Find where the given text appears and provide that cell's center as [X, Y] coordinate. 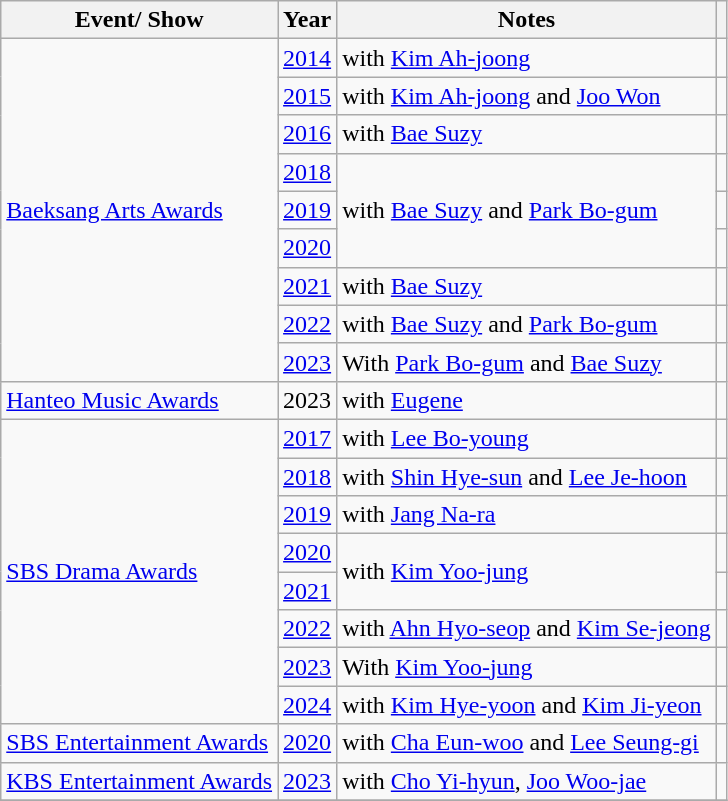
with Jang Na-ra [527, 515]
with Cho Yi-hyun, Joo Woo-jae [527, 781]
with Kim Ah-joong and Joo Won [527, 96]
Hanteo Music Awards [140, 400]
2024 [308, 705]
with Eugene [527, 400]
with Kim Hye-yoon and Kim Ji-yeon [527, 705]
with Kim Yoo-jung [527, 572]
SBS Entertainment Awards [140, 743]
With Kim Yoo-jung [527, 667]
Year [308, 20]
2017 [308, 438]
KBS Entertainment Awards [140, 781]
2015 [308, 96]
Baeksang Arts Awards [140, 210]
with Shin Hye-sun and Lee Je-hoon [527, 477]
with Cha Eun-woo and Lee Seung-gi [527, 743]
SBS Drama Awards [140, 571]
2016 [308, 134]
with Kim Ah-joong [527, 58]
Notes [527, 20]
With Park Bo-gum and Bae Suzy [527, 362]
Event/ Show [140, 20]
with Ahn Hyo-seop and Kim Se-jeong [527, 629]
with Lee Bo-young [527, 438]
2014 [308, 58]
